Output the [x, y] coordinate of the center of the cell containing the given text.  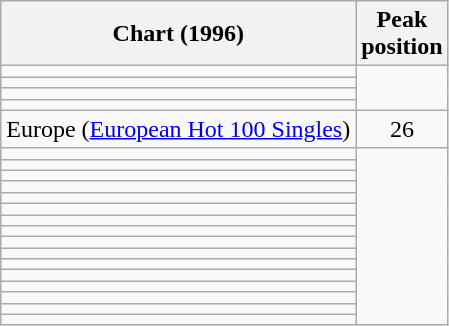
26 [402, 129]
Chart (1996) [178, 34]
Peakposition [402, 34]
Europe (European Hot 100 Singles) [178, 129]
